Return the [x, y] coordinate for the center point of the cell that contains the specified text.  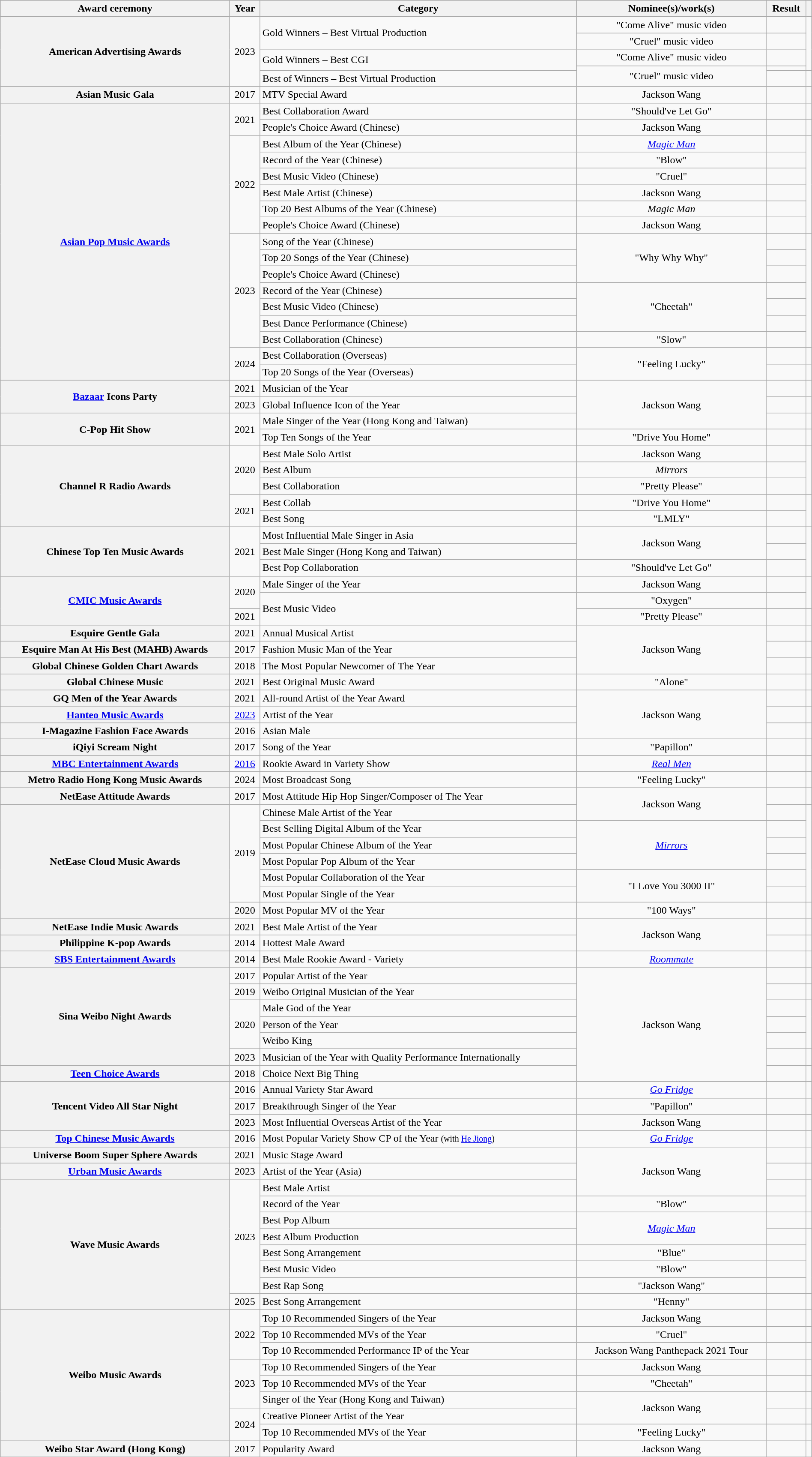
"Alone" [672, 682]
Most Influential Overseas Artist of the Year [418, 1122]
Top 10 Recommended Performance IP of the Year [418, 1351]
Hottest Male Award [418, 943]
"Blue" [672, 1253]
Breakthrough Singer of the Year [418, 1106]
Best Collaboration (Overseas) [418, 356]
Song of the Year (Chinese) [418, 242]
2025 [245, 1302]
Best Male Rookie Award - Variety [418, 959]
MBC Entertainment Awards [115, 764]
Best Collab [418, 503]
Top 20 Songs of the Year (Chinese) [418, 258]
Metro Radio Hong Kong Music Awards [115, 780]
Top 20 Songs of the Year (Overseas) [418, 372]
Best Album Production [418, 1236]
Top Chinese Music Awards [115, 1139]
"LMLY" [672, 519]
Artist of the Year (Asia) [418, 1171]
Year [245, 9]
Creative Pioneer Artist of the Year [418, 1416]
MTV Special Award [418, 95]
Urban Music Awards [115, 1171]
Global Chinese Music [115, 682]
Best Pop Album [418, 1220]
Universe Boom Super Sphere Awards [115, 1155]
Best Song [418, 519]
Best Pop Collaboration [418, 568]
Award ceremony [115, 9]
Male Singer of the Year [418, 584]
The Most Popular Newcomer of The Year [418, 666]
Rookie Award in Variety Show [418, 764]
"Slow" [672, 339]
Real Men [672, 764]
Best Male Artist [418, 1187]
Most Attitude Hip Hop Singer/Composer of The Year [418, 796]
Person of the Year [418, 1025]
Global Chinese Golden Chart Awards [115, 666]
Music Stage Award [418, 1155]
I-Magazine Fashion Face Awards [115, 731]
Best Collaboration Award [418, 111]
Tencent Video All Star Night [115, 1106]
Best Male Artist (Chinese) [418, 192]
Best Collaboration (Chinese) [418, 339]
Best Male Singer (Hong Kong and Taiwan) [418, 552]
Weibo Original Musician of the Year [418, 992]
Male Singer of the Year (Hong Kong and Taiwan) [418, 421]
Most Popular Pop Album of the Year [418, 861]
Channel R Radio Awards [115, 486]
iQiyi Scream Night [115, 747]
Musician of the Year [418, 388]
Fashion Music Man of the Year [418, 649]
Weibo Music Awards [115, 1375]
"I Love You 3000 II" [672, 886]
Chinese Male Artist of the Year [418, 812]
Esquire Man At His Best (MAHB) Awards [115, 649]
Most Popular Chinese Album of the Year [418, 845]
Hanteo Music Awards [115, 714]
Popularity Award [418, 1448]
Asian Pop Music Awards [115, 242]
Best Selling Digital Album of the Year [418, 829]
Choice Next Big Thing [418, 1073]
Most Broadcast Song [418, 780]
Teen Choice Awards [115, 1073]
Esquire Gentle Gala [115, 633]
Wave Music Awards [115, 1244]
Best Male Artist of the Year [418, 926]
Best Original Music Award [418, 682]
"Henny" [672, 1302]
Most Popular Single of the Year [418, 894]
All-round Artist of the Year Award [418, 698]
Roommate [672, 959]
Musician of the Year with Quality Performance Internationally [418, 1057]
Best Dance Performance (Chinese) [418, 323]
Most Popular Collaboration of the Year [418, 878]
Sina Weibo Night Awards [115, 1016]
Popular Artist of the Year [418, 976]
Best Male Solo Artist [418, 454]
Category [418, 9]
American Advertising Awards [115, 51]
Nominee(s)/work(s) [672, 9]
Song of the Year [418, 747]
Asian Male [418, 731]
Best Collaboration [418, 486]
Annual Variety Star Award [418, 1090]
Philippine K-pop Awards [115, 943]
"100 Ways" [672, 910]
Chinese Top Ten Music Awards [115, 552]
SBS Entertainment Awards [115, 959]
Best Album [418, 470]
Global Influence Icon of the Year [418, 405]
Bazaar Icons Party [115, 396]
Most Influential Male Singer in Asia [418, 535]
NetEase Indie Music Awards [115, 926]
Result [786, 9]
Record of the Year [418, 1204]
"Jackson Wang" [672, 1286]
C-Pop Hit Show [115, 429]
NetEase Attitude Awards [115, 796]
Annual Musical Artist [418, 633]
Best Album of the Year (Chinese) [418, 144]
Gold Winners – Best CGI [418, 60]
Gold Winners – Best Virtual Production [418, 33]
"Why Why Why" [672, 258]
Male God of the Year [418, 1008]
NetEase Cloud Music Awards [115, 861]
Jackson Wang Panthepack 2021 Tour [672, 1351]
Top 20 Best Albums of the Year (Chinese) [418, 209]
Artist of the Year [418, 714]
Most Popular Variety Show CP of the Year (with He Jiong) [418, 1139]
Weibo King [418, 1041]
CMIC Music Awards [115, 600]
Singer of the Year (Hong Kong and Taiwan) [418, 1400]
Most Popular MV of the Year [418, 910]
"Oxygen" [672, 600]
Weibo Star Award (Hong Kong) [115, 1448]
Asian Music Gala [115, 95]
GQ Men of the Year Awards [115, 698]
Best Rap Song [418, 1286]
Top Ten Songs of the Year [418, 437]
Best of Winners – Best Virtual Production [418, 78]
